For the text-containing cell, return its midpoint in [X, Y] coordinate format. 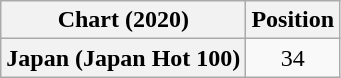
Chart (2020) [124, 20]
34 [293, 58]
Position [293, 20]
Japan (Japan Hot 100) [124, 58]
